Output the [X, Y] coordinate of the center of the cell containing the given text.  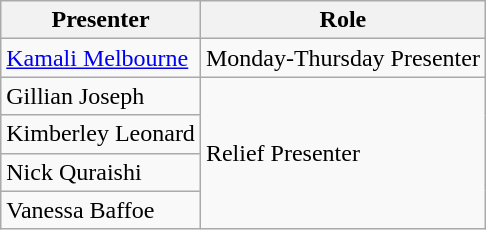
Role [342, 20]
Nick Quraishi [101, 172]
Presenter [101, 20]
Monday-Thursday Presenter [342, 58]
Kamali Melbourne [101, 58]
Gillian Joseph [101, 96]
Kimberley Leonard [101, 134]
Vanessa Baffoe [101, 210]
Relief Presenter [342, 153]
